Pinpoint the cell where the given text exists, returning its (X, Y) midpoint coordinate. 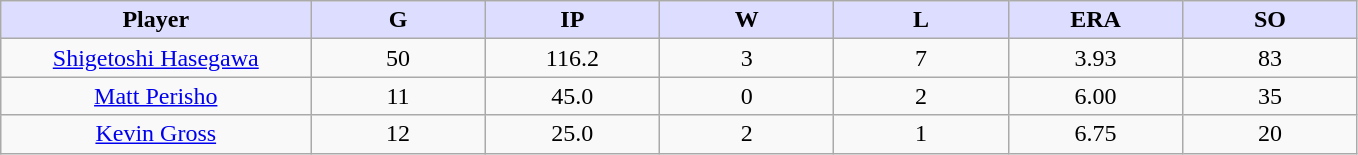
12 (398, 134)
SO (1270, 20)
116.2 (572, 58)
35 (1270, 96)
Kevin Gross (156, 134)
3 (747, 58)
7 (921, 58)
6.75 (1095, 134)
W (747, 20)
1 (921, 134)
83 (1270, 58)
ERA (1095, 20)
3.93 (1095, 58)
25.0 (572, 134)
IP (572, 20)
Shigetoshi Hasegawa (156, 58)
Matt Perisho (156, 96)
20 (1270, 134)
11 (398, 96)
50 (398, 58)
L (921, 20)
45.0 (572, 96)
0 (747, 96)
G (398, 20)
Player (156, 20)
6.00 (1095, 96)
